For the text-containing cell, return its midpoint in (X, Y) coordinate format. 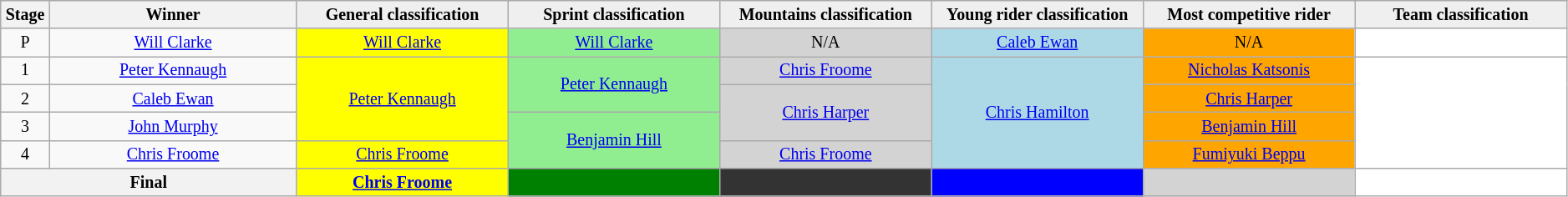
Winner (173, 15)
4 (25, 154)
1 (25, 70)
P (25, 43)
Sprint classification (613, 15)
Fumiyuki Beppu (1248, 154)
Chris Hamilton (1038, 113)
3 (25, 127)
John Murphy (173, 127)
Team classification (1460, 15)
Most competitive rider (1248, 15)
Nicholas Katsonis (1248, 70)
Stage (25, 15)
Young rider classification (1038, 15)
General classification (403, 15)
Mountains classification (825, 15)
Final (149, 182)
2 (25, 98)
